Identify which cell holds the provided text, then report its (x, y) central coordinate. 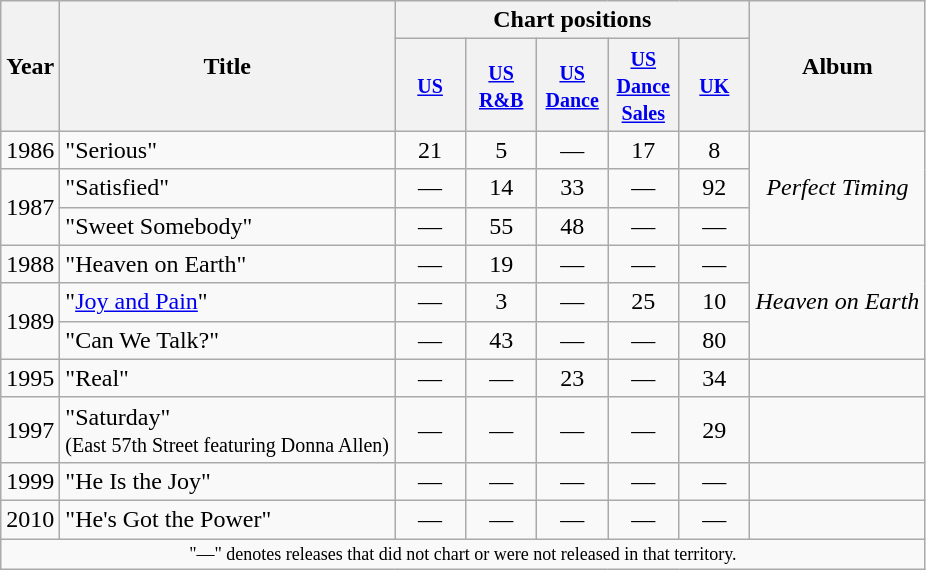
33 (572, 188)
Album (838, 66)
"Sweet Somebody" (228, 226)
Year (30, 66)
"—" denotes releases that did not chart or were not released in that territory. (463, 554)
2010 (30, 519)
Title (228, 66)
1986 (30, 150)
1989 (30, 321)
Chart positions (572, 20)
29 (714, 430)
"He Is the Joy" (228, 481)
1999 (30, 481)
"Satisfied" (228, 188)
43 (502, 340)
80 (714, 340)
25 (644, 302)
23 (572, 378)
"He's Got the Power" (228, 519)
48 (572, 226)
5 (502, 150)
1988 (30, 264)
92 (714, 188)
17 (644, 150)
US Dance Sales (644, 85)
Perfect Timing (838, 188)
1997 (30, 430)
"Real" (228, 378)
21 (430, 150)
19 (502, 264)
US (430, 85)
Heaven on Earth (838, 302)
"Saturday" (East 57th Street featuring Donna Allen) (228, 430)
3 (502, 302)
"Serious" (228, 150)
10 (714, 302)
14 (502, 188)
34 (714, 378)
US R&B (502, 85)
1995 (30, 378)
US Dance (572, 85)
55 (502, 226)
"Heaven on Earth" (228, 264)
1987 (30, 207)
8 (714, 150)
UK (714, 85)
"Joy and Pain" (228, 302)
"Can We Talk?" (228, 340)
